Identify which cell holds the provided text, then report its (X, Y) central coordinate. 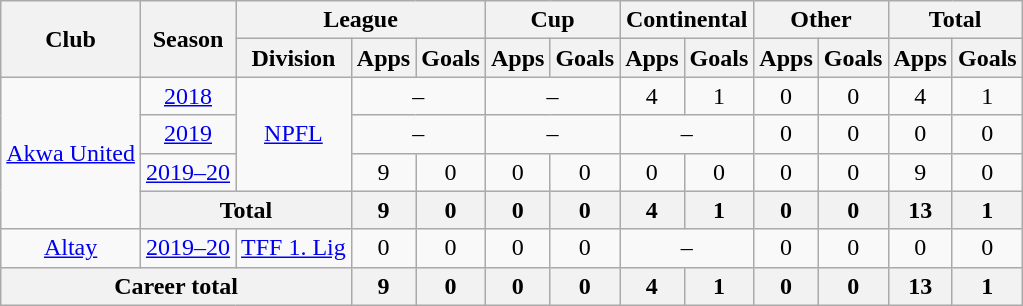
Altay (71, 248)
League (361, 20)
2018 (188, 96)
Career total (176, 286)
Akwa United (71, 153)
NPFL (294, 134)
TFF 1. Lig (294, 248)
Division (294, 58)
Continental (687, 20)
Club (71, 39)
Season (188, 39)
Other (821, 20)
Cup (552, 20)
2019 (188, 134)
